Locate the cell with the specified text and output its (X, Y) center coordinate. 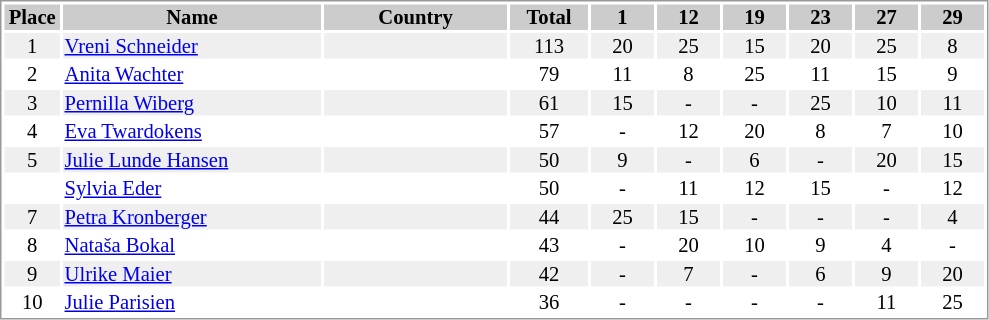
36 (549, 303)
5 (32, 160)
Pernilla Wiberg (192, 103)
Name (192, 17)
2 (32, 75)
Eva Twardokens (192, 131)
3 (32, 103)
Country (416, 17)
42 (549, 274)
19 (754, 17)
Vreni Schneider (192, 46)
Julie Parisien (192, 303)
Nataša Bokal (192, 245)
Anita Wachter (192, 75)
44 (549, 217)
113 (549, 46)
Total (549, 17)
Place (32, 17)
43 (549, 245)
27 (886, 17)
Ulrike Maier (192, 274)
57 (549, 131)
79 (549, 75)
23 (820, 17)
Julie Lunde Hansen (192, 160)
Petra Kronberger (192, 217)
61 (549, 103)
Sylvia Eder (192, 189)
29 (952, 17)
